Locate the cell with the specified text and output its (x, y) center coordinate. 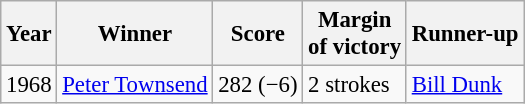
Year (29, 34)
2 strokes (355, 85)
Winner (135, 34)
Marginof victory (355, 34)
Peter Townsend (135, 85)
Bill Dunk (464, 85)
282 (−6) (258, 85)
Runner-up (464, 34)
1968 (29, 85)
Score (258, 34)
